From the cell containing the given text, extract its center point as [X, Y] coordinate. 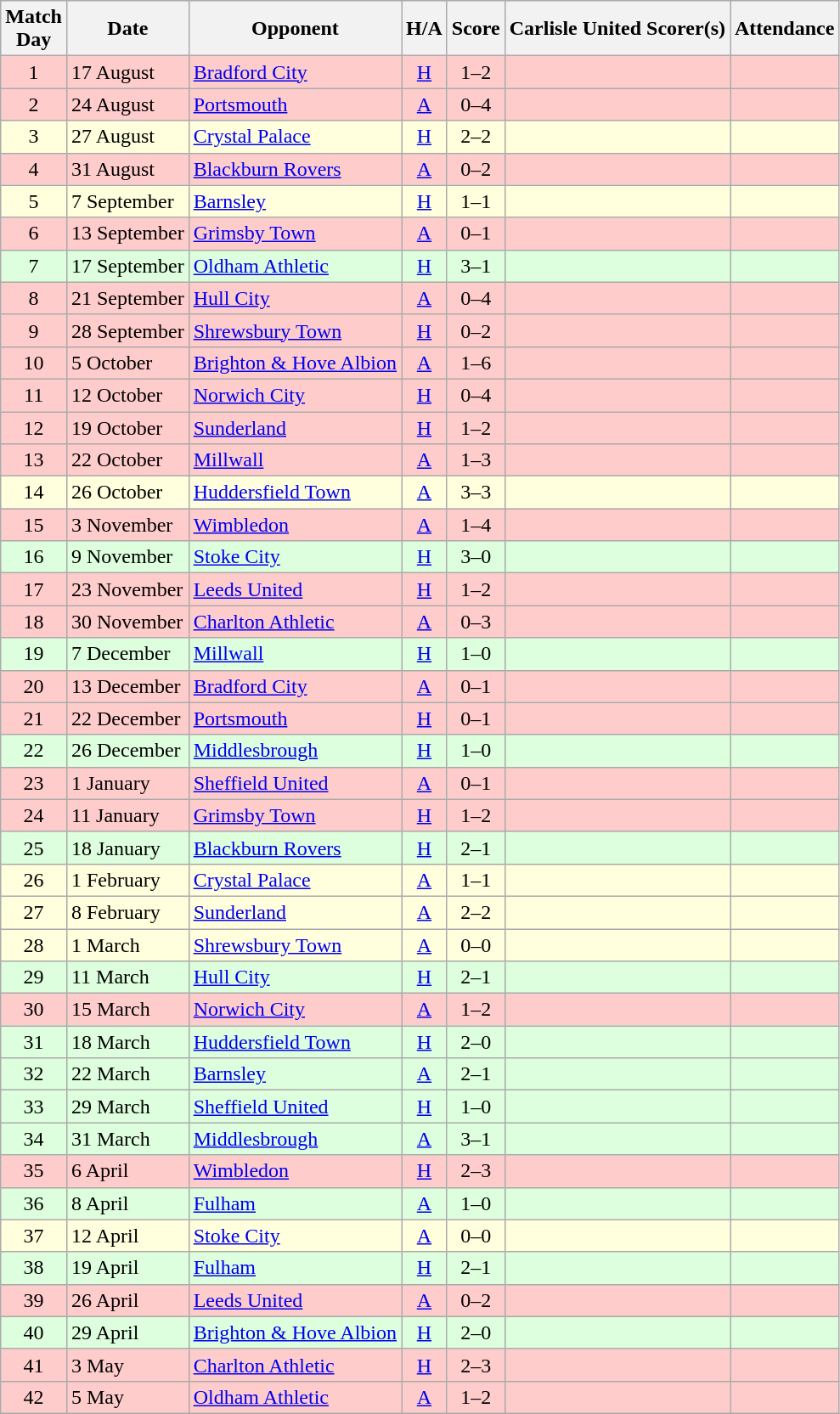
8 April [127, 1203]
31 [34, 1042]
13 September [127, 234]
32 [34, 1074]
3 [34, 137]
9 November [127, 557]
9 [34, 330]
1 [34, 72]
12 October [127, 395]
22 [34, 751]
12 [34, 427]
8 February [127, 912]
4 [34, 169]
31 August [127, 169]
27 August [127, 137]
11 [34, 395]
19 October [127, 427]
7 September [127, 201]
23 [34, 783]
26 [34, 880]
12 April [127, 1236]
19 April [127, 1268]
29 [34, 977]
13 [34, 460]
18 [34, 622]
21 September [127, 298]
16 [34, 557]
11 January [127, 815]
18 January [127, 848]
25 [34, 848]
33 [34, 1107]
24 [34, 815]
26 October [127, 493]
22 March [127, 1074]
29 April [127, 1332]
3 November [127, 525]
Opponent [295, 29]
28 [34, 945]
8 [34, 298]
30 [34, 1010]
6 [34, 234]
1–3 [476, 460]
20 [34, 686]
14 [34, 493]
Match Day [34, 29]
Date [127, 29]
26 December [127, 751]
1–4 [476, 525]
26 April [127, 1300]
17 August [127, 72]
27 [34, 912]
Attendance [785, 29]
Score [476, 29]
23 November [127, 589]
22 December [127, 718]
22 October [127, 460]
34 [34, 1139]
17 [34, 589]
21 [34, 718]
1 February [127, 880]
H/A [425, 29]
2 [34, 104]
35 [34, 1171]
1–6 [476, 363]
28 September [127, 330]
6 April [127, 1171]
7 December [127, 654]
15 March [127, 1010]
7 [34, 266]
19 [34, 654]
38 [34, 1268]
3 May [127, 1365]
18 March [127, 1042]
0–3 [476, 622]
Carlisle United Scorer(s) [617, 29]
1 January [127, 783]
3–3 [476, 493]
40 [34, 1332]
41 [34, 1365]
5 [34, 201]
30 November [127, 622]
1 March [127, 945]
42 [34, 1397]
29 March [127, 1107]
39 [34, 1300]
5 May [127, 1397]
24 August [127, 104]
31 March [127, 1139]
3–0 [476, 557]
5 October [127, 363]
11 March [127, 977]
13 December [127, 686]
36 [34, 1203]
15 [34, 525]
10 [34, 363]
37 [34, 1236]
17 September [127, 266]
